Return the (x, y) coordinate for the center point of the cell that contains the specified text.  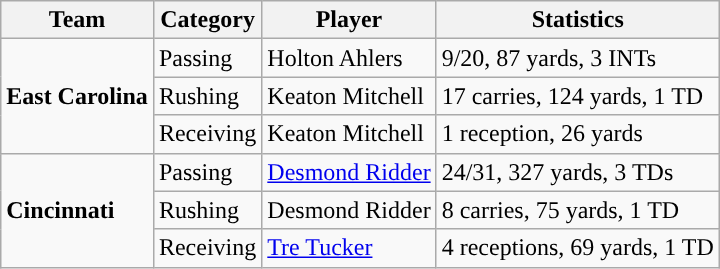
Tre Tucker (349, 248)
24/31, 327 yards, 3 TDs (578, 172)
8 carries, 75 yards, 1 TD (578, 210)
East Carolina (78, 96)
Statistics (578, 20)
4 receptions, 69 yards, 1 TD (578, 248)
1 reception, 26 yards (578, 134)
Player (349, 20)
Team (78, 20)
Cincinnati (78, 210)
17 carries, 124 yards, 1 TD (578, 96)
Category (207, 20)
9/20, 87 yards, 3 INTs (578, 58)
Holton Ahlers (349, 58)
